Pinpoint the cell where the given text exists, returning its [X, Y] midpoint coordinate. 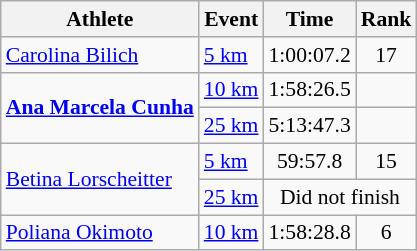
5:13:47.3 [309, 126]
17 [386, 55]
59:57.8 [309, 162]
Time [309, 19]
Athlete [100, 19]
1:58:28.8 [309, 233]
Event [232, 19]
Ana Marcela Cunha [100, 108]
6 [386, 233]
Betina Lorscheitter [100, 180]
Poliana Okimoto [100, 233]
1:00:07.2 [309, 55]
Carolina Bilich [100, 55]
Did not finish [340, 197]
15 [386, 162]
Rank [386, 19]
1:58:26.5 [309, 90]
